Search for the cell housing the specified text and yield its (x, y) center coordinate. 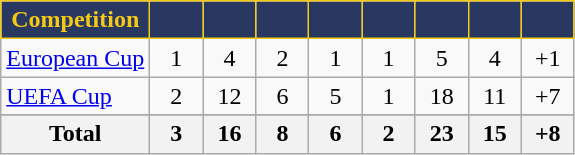
Total (76, 134)
3 (176, 134)
15 (494, 134)
23 (442, 134)
+8 (548, 134)
+1 (548, 58)
8 (282, 134)
11 (494, 96)
Competition (76, 20)
18 (442, 96)
16 (230, 134)
12 (230, 96)
European Cup (76, 58)
UEFA Cup (76, 96)
+7 (548, 96)
